Capture the cell that displays the provided text and extract its (x, y) central coordinate. 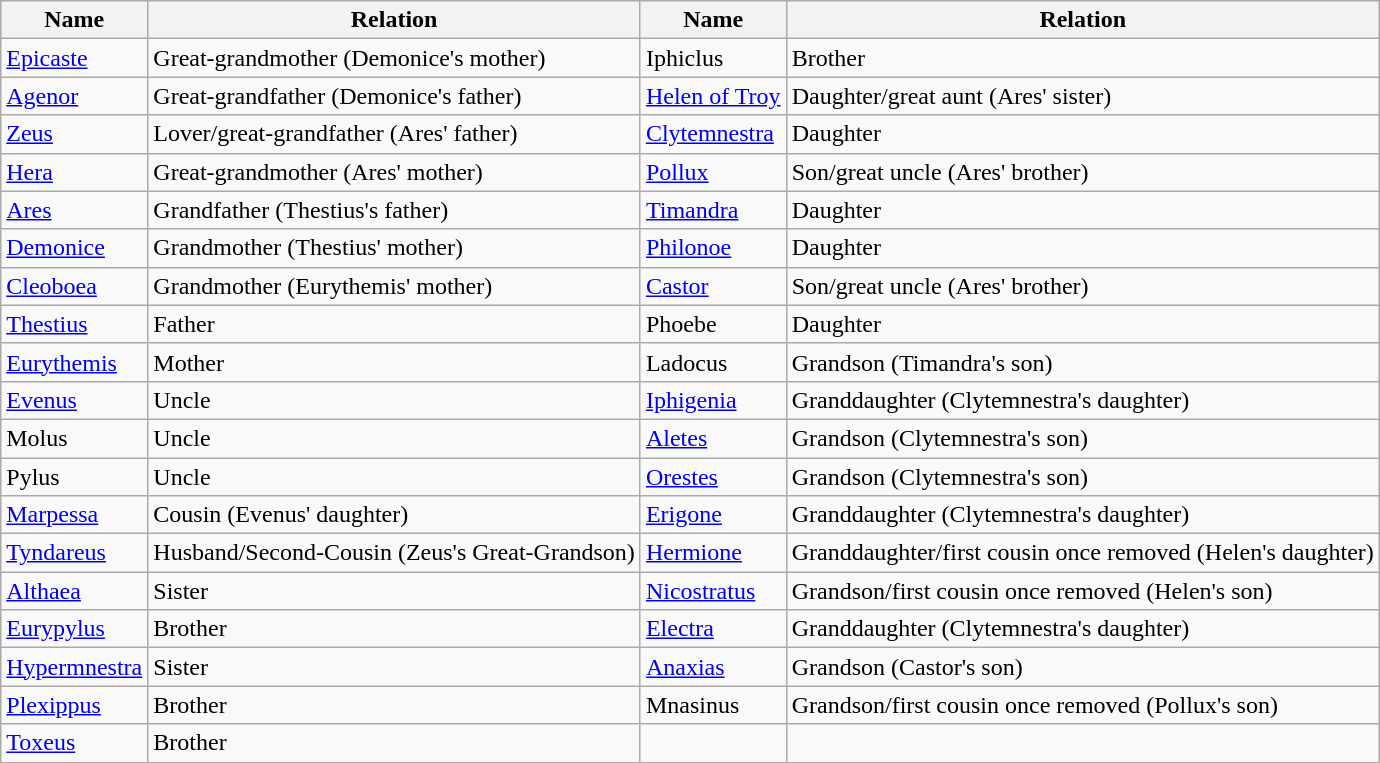
Daughter/great aunt (Ares' sister) (1082, 96)
Lover/great-grandfather (Ares' father) (394, 134)
Toxeus (74, 743)
Evenus (74, 400)
Eurypylus (74, 629)
Ares (74, 210)
Timandra (713, 210)
Electra (713, 629)
Husband/Second-Cousin (Zeus's Great-Grandson) (394, 553)
Anaxias (713, 667)
Pylus (74, 477)
Thestius (74, 324)
Erigone (713, 515)
Hypermnestra (74, 667)
Aletes (713, 438)
Pollux (713, 172)
Plexippus (74, 705)
Demonice (74, 248)
Zeus (74, 134)
Hera (74, 172)
Epicaste (74, 58)
Father (394, 324)
Grandson/first cousin once removed (Pollux's son) (1082, 705)
Clytemnestra (713, 134)
Philonoe (713, 248)
Molus (74, 438)
Cleoboea (74, 286)
Mnasinus (713, 705)
Helen of Troy (713, 96)
Iphiclus (713, 58)
Great-grandfather (Demonice's father) (394, 96)
Ladocus (713, 362)
Great-grandmother (Demonice's mother) (394, 58)
Althaea (74, 591)
Mother (394, 362)
Agenor (74, 96)
Nicostratus (713, 591)
Marpessa (74, 515)
Iphigenia (713, 400)
Hermione (713, 553)
Phoebe (713, 324)
Grandson/first cousin once removed (Helen's son) (1082, 591)
Cousin (Evenus' daughter) (394, 515)
Great-grandmother (Ares' mother) (394, 172)
Grandson (Timandra's son) (1082, 362)
Grandmother (Eurythemis' mother) (394, 286)
Orestes (713, 477)
Tyndareus (74, 553)
Eurythemis (74, 362)
Grandmother (Thestius' mother) (394, 248)
Grandfather (Thestius's father) (394, 210)
Grandson (Castor's son) (1082, 667)
Granddaughter/first cousin once removed (Helen's daughter) (1082, 553)
Castor (713, 286)
